Output the [X, Y] coordinate of the center of the cell containing the given text.  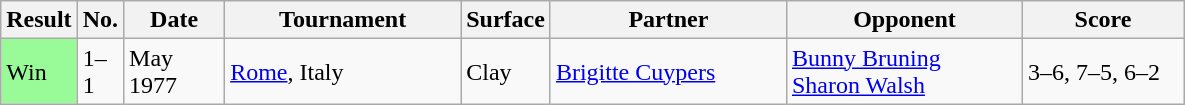
Clay [506, 72]
Partner [668, 20]
Date [174, 20]
Tournament [343, 20]
May 1977 [174, 72]
Surface [506, 20]
Rome, Italy [343, 72]
Opponent [904, 20]
No. [100, 20]
Brigitte Cuypers [668, 72]
Win [39, 72]
Result [39, 20]
Score [1104, 20]
1–1 [100, 72]
Bunny Bruning Sharon Walsh [904, 72]
3–6, 7–5, 6–2 [1104, 72]
